Output the (x, y) coordinate of the center of the cell containing the given text.  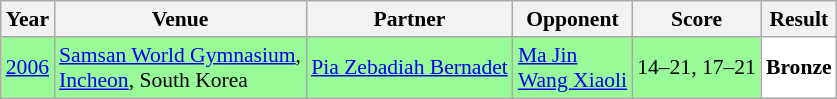
Ma Jin Wang Xiaoli (572, 68)
2006 (28, 68)
14–21, 17–21 (696, 68)
Bronze (799, 68)
Score (696, 19)
Partner (410, 19)
Venue (180, 19)
Year (28, 19)
Pia Zebadiah Bernadet (410, 68)
Samsan World Gymnasium,Incheon, South Korea (180, 68)
Opponent (572, 19)
Result (799, 19)
